Identify which cell holds the provided text, then report its [x, y] central coordinate. 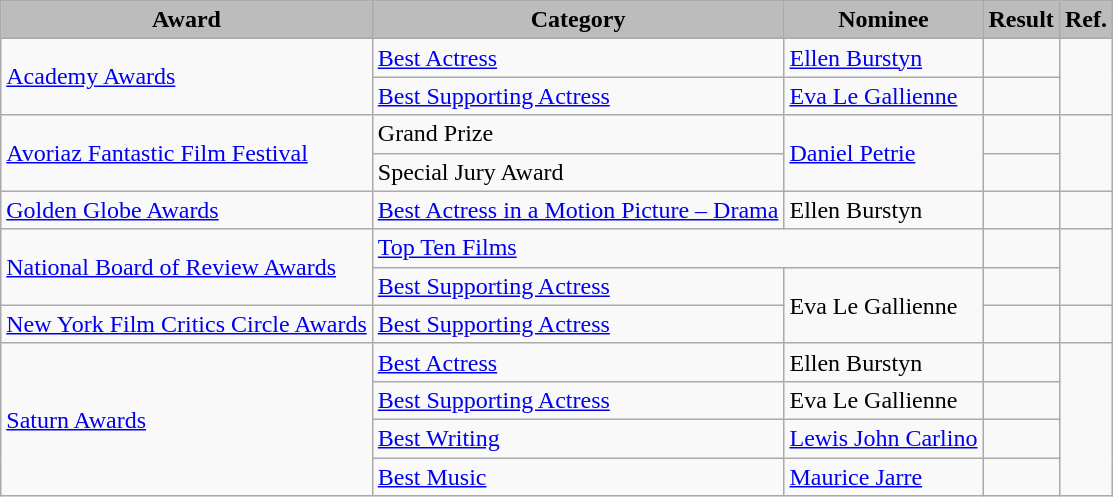
National Board of Review Awards [187, 267]
Top Ten Films [678, 248]
New York Film Critics Circle Awards [187, 324]
Saturn Awards [187, 419]
Special Jury Award [578, 172]
Lewis John Carlino [884, 438]
Best Music [578, 477]
Ref. [1086, 20]
Nominee [884, 20]
Award [187, 20]
Result [1021, 20]
Academy Awards [187, 77]
Maurice Jarre [884, 477]
Category [578, 20]
Avoriaz Fantastic Film Festival [187, 153]
Best Actress in a Motion Picture – Drama [578, 210]
Best Writing [578, 438]
Daniel Petrie [884, 153]
Golden Globe Awards [187, 210]
Grand Prize [578, 134]
